Pinpoint the cell where the given text exists, returning its [X, Y] midpoint coordinate. 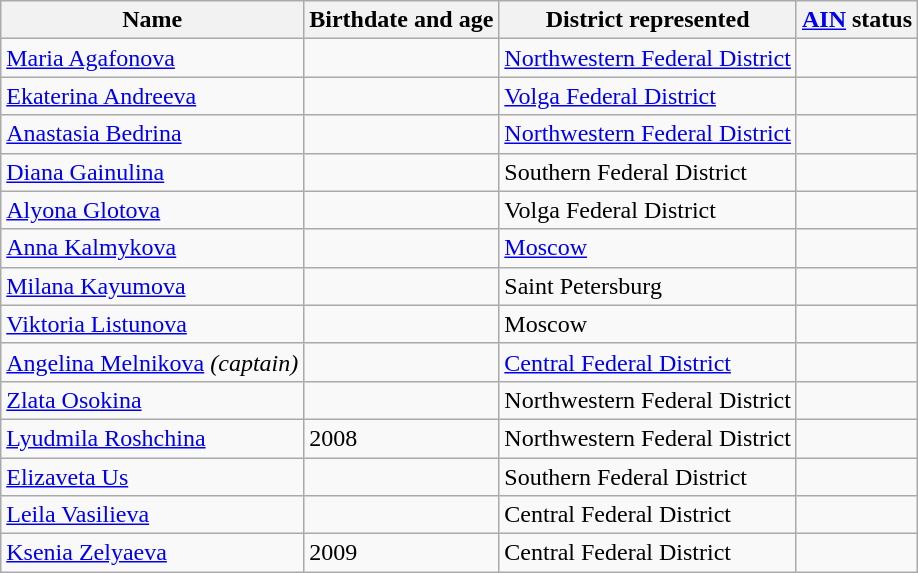
Leila Vasilieva [152, 515]
Lyudmila Roshchina [152, 438]
Viktoria Listunova [152, 324]
Name [152, 20]
Milana Kayumova [152, 286]
2009 [402, 553]
Ksenia Zelyaeva [152, 553]
Alyona Glotova [152, 210]
Birthdate and age [402, 20]
Saint Petersburg [648, 286]
2008 [402, 438]
AIN status [856, 20]
Angelina Melnikova (captain) [152, 362]
Anna Kalmykova [152, 248]
Diana Gainulina [152, 172]
Anastasia Bedrina [152, 134]
Elizaveta Us [152, 477]
Zlata Osokina [152, 400]
Ekaterina Andreeva [152, 96]
District represented [648, 20]
Maria Agafonova [152, 58]
